For the text-containing cell, return its midpoint in [x, y] coordinate format. 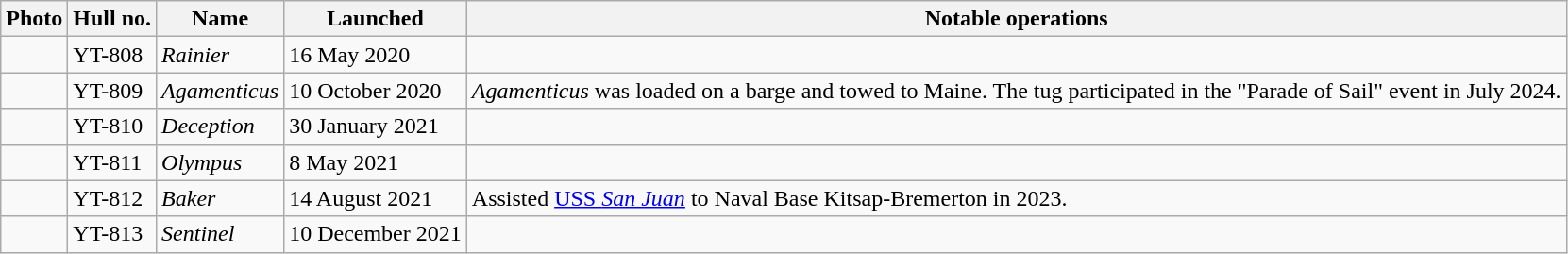
Hull no. [112, 19]
Deception [221, 127]
YT-810 [112, 127]
Baker [221, 198]
10 December 2021 [376, 234]
Notable operations [1016, 19]
30 January 2021 [376, 127]
8 May 2021 [376, 162]
Photo [34, 19]
YT-809 [112, 91]
Agamenticus [221, 91]
YT-811 [112, 162]
14 August 2021 [376, 198]
Rainier [221, 55]
Sentinel [221, 234]
Assisted USS San Juan to Naval Base Kitsap-Bremerton in 2023. [1016, 198]
YT-808 [112, 55]
Name [221, 19]
Agamenticus was loaded on a barge and towed to Maine. The tug participated in the "Parade of Sail" event in July 2024. [1016, 91]
Olympus [221, 162]
10 October 2020 [376, 91]
YT-813 [112, 234]
YT-812 [112, 198]
16 May 2020 [376, 55]
Launched [376, 19]
